Identify which cell holds the provided text, then report its [X, Y] central coordinate. 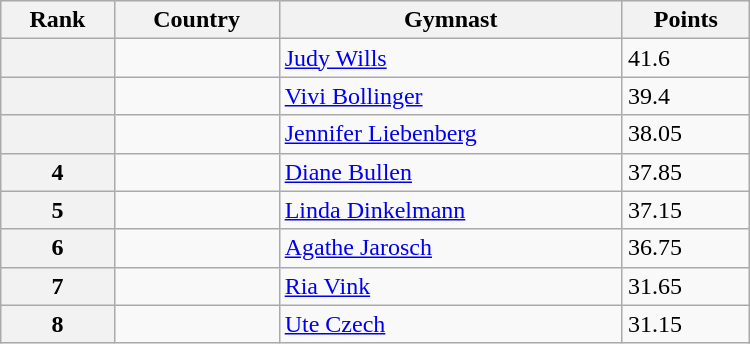
41.6 [686, 58]
37.15 [686, 210]
31.65 [686, 286]
Ria Vink [450, 286]
36.75 [686, 248]
31.15 [686, 324]
Linda Dinkelmann [450, 210]
Jennifer Liebenberg [450, 134]
Agathe Jarosch [450, 248]
6 [58, 248]
38.05 [686, 134]
37.85 [686, 172]
8 [58, 324]
Ute Czech [450, 324]
39.4 [686, 96]
Vivi Bollinger [450, 96]
Rank [58, 20]
Diane Bullen [450, 172]
Judy Wills [450, 58]
Points [686, 20]
5 [58, 210]
Country [196, 20]
Gymnast [450, 20]
7 [58, 286]
4 [58, 172]
